Detect which cell encompasses the target text, then output its [X, Y] center coordinate. 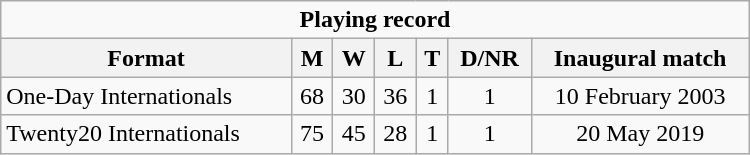
D/NR [490, 58]
Format [146, 58]
W [354, 58]
75 [312, 134]
L [395, 58]
68 [312, 96]
20 May 2019 [640, 134]
10 February 2003 [640, 96]
T [432, 58]
M [312, 58]
One-Day Internationals [146, 96]
Inaugural match [640, 58]
Twenty20 Internationals [146, 134]
28 [395, 134]
45 [354, 134]
36 [395, 96]
30 [354, 96]
Playing record [375, 20]
